Scan for the cell matching the given text and deliver its [x, y] coordinate at center. 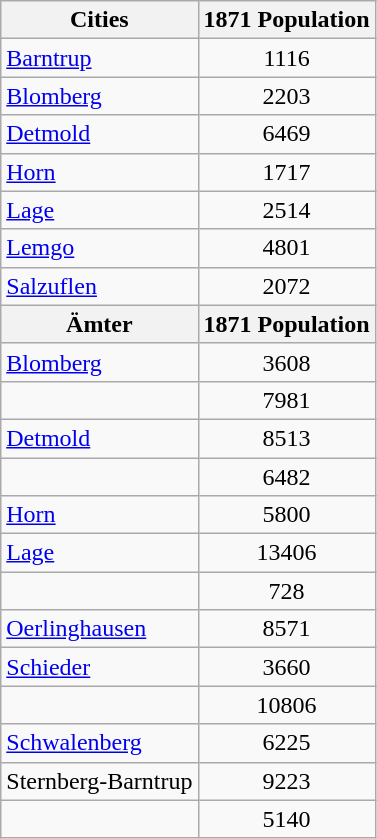
2514 [286, 210]
13406 [286, 553]
Oerlinghausen [100, 629]
Ämter [100, 324]
2072 [286, 286]
5140 [286, 819]
Cities [100, 20]
728 [286, 591]
5800 [286, 515]
8513 [286, 438]
7981 [286, 400]
4801 [286, 248]
1717 [286, 172]
Sternberg-Barntrup [100, 781]
3660 [286, 667]
6469 [286, 134]
Salzuflen [100, 286]
10806 [286, 705]
8571 [286, 629]
9223 [286, 781]
2203 [286, 96]
Lemgo [100, 248]
6482 [286, 477]
6225 [286, 743]
3608 [286, 362]
Schieder [100, 667]
1116 [286, 58]
Schwalenberg [100, 743]
Barntrup [100, 58]
